Provide the (x, y) coordinate of the cell's center where the given text is located.  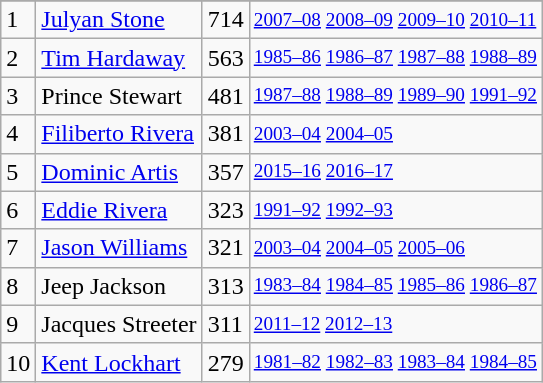
Julyan Stone (119, 20)
279 (226, 362)
481 (226, 96)
313 (226, 286)
1983–84 1984–85 1985–86 1986–87 (395, 286)
357 (226, 172)
10 (18, 362)
1981–82 1982–83 1983–84 1984–85 (395, 362)
1991–92 1992–93 (395, 210)
2 (18, 58)
2007–08 2008–09 2009–10 2010–11 (395, 20)
1 (18, 20)
1987–88 1988–89 1989–90 1991–92 (395, 96)
5 (18, 172)
7 (18, 248)
323 (226, 210)
Filiberto Rivera (119, 134)
6 (18, 210)
563 (226, 58)
8 (18, 286)
3 (18, 96)
Tim Hardaway (119, 58)
4 (18, 134)
381 (226, 134)
Jacques Streeter (119, 324)
Jeep Jackson (119, 286)
714 (226, 20)
9 (18, 324)
Prince Stewart (119, 96)
Kent Lockhart (119, 362)
2015–16 2016–17 (395, 172)
2003–04 2004–05 (395, 134)
321 (226, 248)
Jason Williams (119, 248)
1985–86 1986–87 1987–88 1988–89 (395, 58)
2003–04 2004–05 2005–06 (395, 248)
Dominic Artis (119, 172)
Eddie Rivera (119, 210)
311 (226, 324)
2011–12 2012–13 (395, 324)
